Detect which cell encompasses the target text, then output its (x, y) center coordinate. 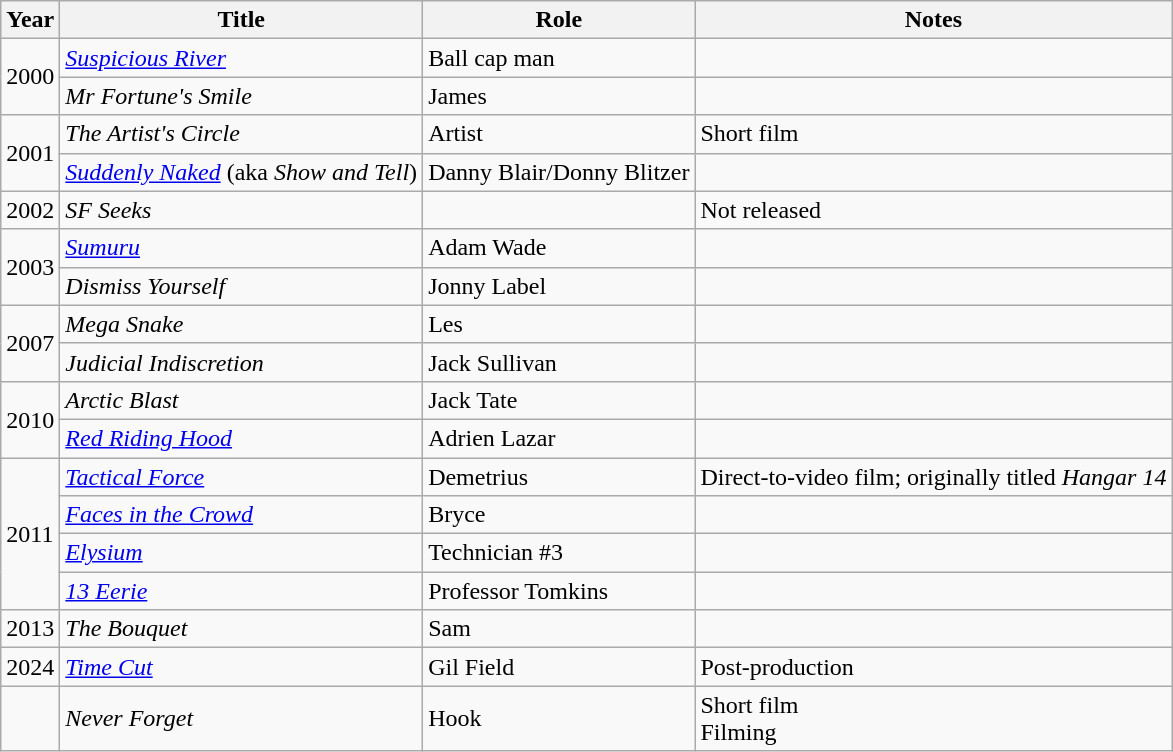
Jonny Label (559, 286)
2003 (30, 267)
Les (559, 324)
2010 (30, 419)
Mr Fortune's Smile (242, 96)
13 Eerie (242, 591)
Role (559, 20)
Judicial Indiscretion (242, 362)
Red Riding Hood (242, 438)
The Bouquet (242, 629)
Artist (559, 134)
The Artist's Circle (242, 134)
2011 (30, 534)
Hook (559, 718)
Post-production (934, 667)
2002 (30, 210)
Faces in the Crowd (242, 515)
2013 (30, 629)
Demetrius (559, 477)
Arctic Blast (242, 400)
SF Seeks (242, 210)
Never Forget (242, 718)
Notes (934, 20)
Ball cap man (559, 58)
Suspicious River (242, 58)
2000 (30, 77)
Direct-to-video film; originally titled Hangar 14 (934, 477)
Suddenly Naked (aka Show and Tell) (242, 172)
Sumuru (242, 248)
Technician #3 (559, 553)
2001 (30, 153)
Dismiss Yourself (242, 286)
Adam Wade (559, 248)
Not released (934, 210)
Short film (934, 134)
Year (30, 20)
2024 (30, 667)
Time Cut (242, 667)
Danny Blair/Donny Blitzer (559, 172)
Gil Field (559, 667)
Adrien Lazar (559, 438)
Mega Snake (242, 324)
2007 (30, 343)
Elysium (242, 553)
Jack Sullivan (559, 362)
Professor Tomkins (559, 591)
Sam (559, 629)
Short film Filming (934, 718)
Bryce (559, 515)
Jack Tate (559, 400)
Title (242, 20)
Tactical Force (242, 477)
James (559, 96)
